Return the [x, y] coordinate for the center point of the cell that contains the specified text.  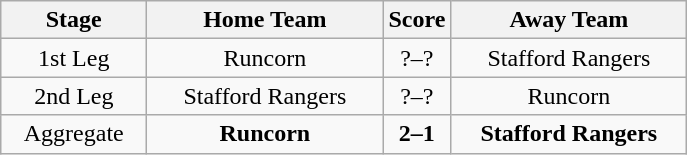
Away Team [569, 20]
Stage [74, 20]
Aggregate [74, 134]
2–1 [417, 134]
Score [417, 20]
1st Leg [74, 58]
2nd Leg [74, 96]
Home Team [265, 20]
